Scan for the cell matching the given text and deliver its (x, y) coordinate at center. 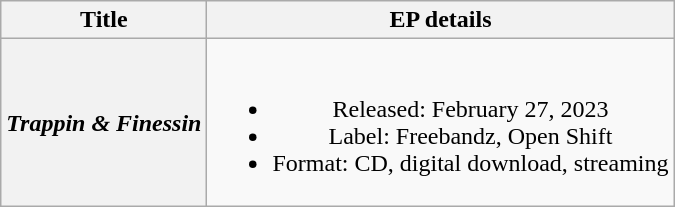
Released: February 27, 2023Label: Freebandz, Open ShiftFormat: CD, digital download, streaming (440, 122)
EP details (440, 20)
Title (104, 20)
Trappin & Finessin (104, 122)
